For the text-containing cell, return its midpoint in (x, y) coordinate format. 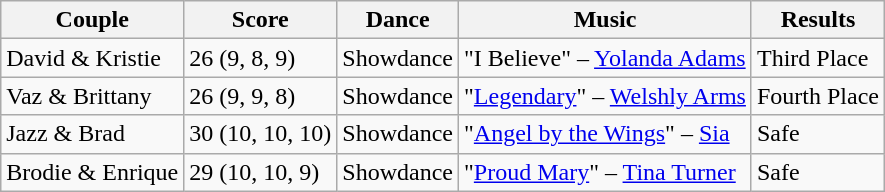
"I Believe" – Yolanda Adams (606, 58)
"Angel by the Wings" – Sia (606, 134)
Music (606, 20)
Jazz & Brad (92, 134)
Fourth Place (818, 96)
Dance (398, 20)
Couple (92, 20)
Vaz & Brittany (92, 96)
30 (10, 10, 10) (260, 134)
David & Kristie (92, 58)
"Proud Mary" – Tina Turner (606, 172)
Third Place (818, 58)
26 (9, 9, 8) (260, 96)
Results (818, 20)
Brodie & Enrique (92, 172)
"Legendary" – Welshly Arms (606, 96)
26 (9, 8, 9) (260, 58)
29 (10, 10, 9) (260, 172)
Score (260, 20)
